Provide the [x, y] coordinate of the cell's center where the given text is located.  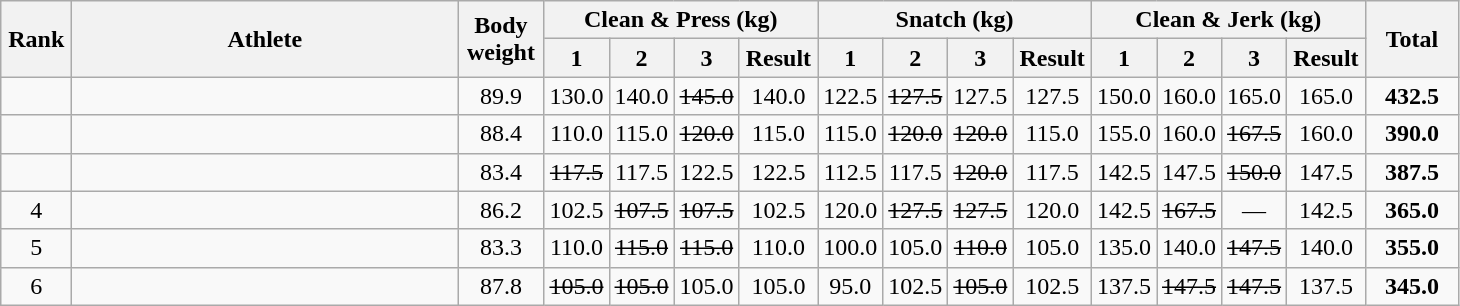
145.0 [706, 96]
345.0 [1412, 286]
— [1254, 210]
Body weight [501, 39]
6 [36, 286]
155.0 [1124, 134]
95.0 [850, 286]
390.0 [1412, 134]
86.2 [501, 210]
87.8 [501, 286]
83.4 [501, 172]
Clean & Jerk (kg) [1228, 20]
Snatch (kg) [955, 20]
Clean & Press (kg) [681, 20]
4 [36, 210]
135.0 [1124, 248]
365.0 [1412, 210]
387.5 [1412, 172]
100.0 [850, 248]
Total [1412, 39]
Rank [36, 39]
89.9 [501, 96]
112.5 [850, 172]
88.4 [501, 134]
83.3 [501, 248]
432.5 [1412, 96]
355.0 [1412, 248]
Athlete [265, 39]
5 [36, 248]
130.0 [576, 96]
